For the text-containing cell, return its midpoint in [x, y] coordinate format. 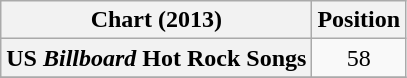
Position [359, 20]
US Billboard Hot Rock Songs [156, 58]
Chart (2013) [156, 20]
58 [359, 58]
